For the text-containing cell, return its midpoint in (X, Y) coordinate format. 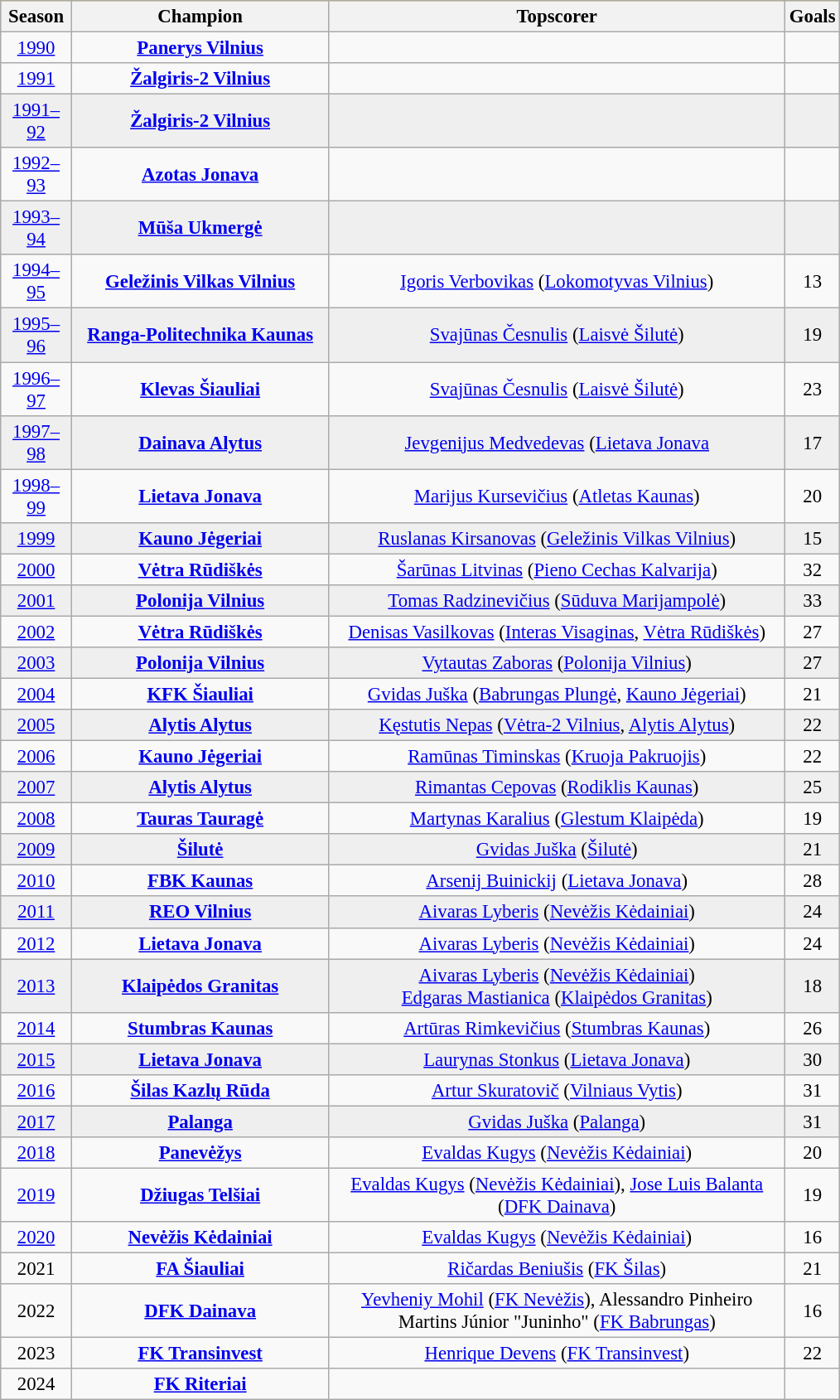
2004 (36, 694)
Klevas Šiauliai (200, 390)
26 (813, 1028)
2005 (36, 725)
2015 (36, 1059)
2019 (36, 1195)
Artūras Rimkevičius (Stumbras Kaunas) (557, 1028)
2006 (36, 757)
2007 (36, 787)
Mūša Ukmergė (200, 229)
2021 (36, 1269)
2003 (36, 663)
Šilutė (200, 850)
Panevėžys (200, 1153)
Gvidas Juška (Palanga) (557, 1121)
DFK Dainava (200, 1311)
Rimantas Cepovas (Rodiklis Kaunas) (557, 787)
2023 (36, 1354)
17 (813, 443)
2013 (36, 986)
2017 (36, 1121)
REO Vilnius (200, 913)
Denisas Vasilkovas (Interas Visaginas, Vėtra Rūdiškės) (557, 632)
1996–97 (36, 390)
Arsenij Buinickij (Lietava Jonava) (557, 881)
Gvidas Juška (Šilutė) (557, 850)
2009 (36, 850)
33 (813, 601)
Kęstutis Nepas (Vėtra-2 Vilnius, Alytis Alytus) (557, 725)
1991–92 (36, 121)
2011 (36, 913)
Gvidas Juška (Babrungas Plungė, Kauno Jėgeriai) (557, 694)
15 (813, 538)
Laurynas Stonkus (Lietava Jonava) (557, 1059)
2014 (36, 1028)
Tauras Tauragė (200, 819)
Vytautas Zaboras (Polonija Vilnius) (557, 663)
Ruslanas Kirsanovas (Geležinis Vilkas Vilnius) (557, 538)
1994–95 (36, 282)
1997–98 (36, 443)
2000 (36, 569)
23 (813, 390)
2002 (36, 632)
2022 (36, 1311)
Klaipėdos Granitas (200, 986)
Season (36, 17)
1992–93 (36, 174)
Panerys Vilnius (200, 48)
Henrique Devens (FK Transinvest) (557, 1354)
2016 (36, 1091)
Nevėžis Kėdainiai (200, 1238)
1995–96 (36, 335)
2012 (36, 943)
18 (813, 986)
Ranga-Politechnika Kaunas (200, 335)
Aivaras Lyberis (Nevėžis Kėdainiai) Edgaras Mastianica (Klaipėdos Granitas) (557, 986)
1999 (36, 538)
1998–99 (36, 496)
Marijus Kursevičius (Atletas Kaunas) (557, 496)
32 (813, 569)
2020 (36, 1238)
Ramūnas Timinskas (Kruoja Pakruojis) (557, 757)
25 (813, 787)
28 (813, 881)
Stumbras Kaunas (200, 1028)
Topscorer (557, 17)
FK Riteriai (200, 1384)
Martynas Karalius (Glestum Klaipėda) (557, 819)
Šarūnas Litvinas (Pieno Cechas Kalvarija) (557, 569)
Tomas Radzinevičius (Sūduva Marijampolė) (557, 601)
Geležinis Vilkas Vilnius (200, 282)
30 (813, 1059)
KFK Šiauliai (200, 694)
Palanga (200, 1121)
13 (813, 282)
Šilas Kazlų Rūda (200, 1091)
2001 (36, 601)
Jevgenijus Medvedevas (Lietava Jonava (557, 443)
FA Šiauliai (200, 1269)
1991 (36, 79)
Yevheniy Mohil (FK Nevėžis), Alessandro Pinheiro Martins Júnior "Juninho" (FK Babrungas) (557, 1311)
Evaldas Kugys (Nevėžis Kėdainiai), Jose Luis Balanta (DFK Dainava) (557, 1195)
Champion (200, 17)
2018 (36, 1153)
Artur Skuratovič (Vilniaus Vytis) (557, 1091)
Ričardas Beniušis (FK Šilas) (557, 1269)
Azotas Jonava (200, 174)
Džiugas Telšiai (200, 1195)
1990 (36, 48)
2008 (36, 819)
FK Transinvest (200, 1354)
FBK Kaunas (200, 881)
Dainava Alytus (200, 443)
Goals (813, 17)
2010 (36, 881)
1993–94 (36, 229)
2024 (36, 1384)
Igoris Verbovikas (Lokomotyvas Vilnius) (557, 282)
